Determine the (X, Y) coordinate at the center of the cell enclosing the given text.  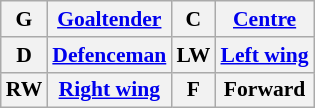
Centre (264, 19)
LW (193, 55)
D (24, 55)
RW (24, 90)
Left wing (264, 55)
C (193, 19)
Goaltender (109, 19)
F (193, 90)
G (24, 19)
Defenceman (109, 55)
Forward (264, 90)
Right wing (109, 90)
